Search for the cell housing the specified text and yield its (x, y) center coordinate. 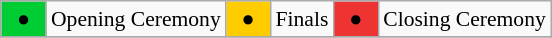
Opening Ceremony (136, 19)
Finals (302, 19)
Closing Ceremony (464, 19)
